Provide the [X, Y] coordinate of the cell's center where the given text is located.  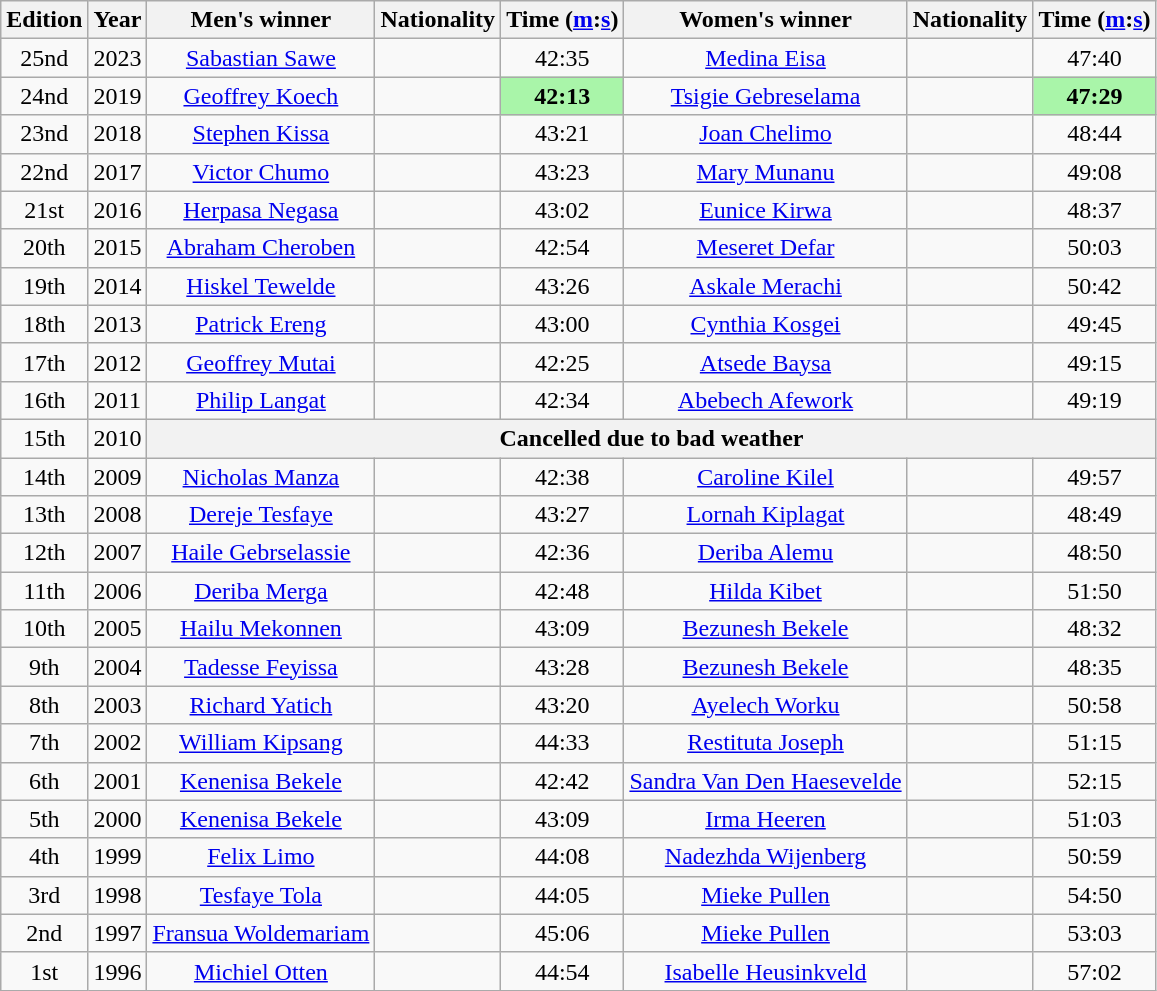
Meseret Defar [766, 248]
21st [44, 210]
Medina Eisa [766, 58]
42:38 [562, 477]
Nicholas Manza [261, 477]
50:59 [1094, 857]
Herpasa Negasa [261, 210]
Irma Heeren [766, 819]
7th [44, 743]
17th [44, 362]
Michiel Otten [261, 971]
2009 [118, 477]
Richard Yatich [261, 705]
Men's winner [261, 20]
50:03 [1094, 248]
1999 [118, 857]
43:27 [562, 515]
Eunice Kirwa [766, 210]
49:45 [1094, 324]
44:05 [562, 895]
12th [44, 553]
Geoffrey Koech [261, 96]
57:02 [1094, 971]
6th [44, 781]
14th [44, 477]
2004 [118, 667]
48:35 [1094, 667]
1998 [118, 895]
50:58 [1094, 705]
42:25 [562, 362]
51:03 [1094, 819]
Isabelle Heusinkveld [766, 971]
43:23 [562, 172]
25nd [44, 58]
Sabastian Sawe [261, 58]
49:57 [1094, 477]
48:32 [1094, 629]
Hilda Kibet [766, 591]
Hiskel Tewelde [261, 286]
Dereje Tesfaye [261, 515]
52:15 [1094, 781]
1997 [118, 933]
43:21 [562, 134]
2007 [118, 553]
18th [44, 324]
49:19 [1094, 400]
43:28 [562, 667]
2nd [44, 933]
Philip Langat [261, 400]
2010 [118, 438]
42:13 [562, 96]
1996 [118, 971]
48:37 [1094, 210]
Deriba Alemu [766, 553]
2023 [118, 58]
48:49 [1094, 515]
Tesfaye Tola [261, 895]
Atsede Baysa [766, 362]
2015 [118, 248]
16th [44, 400]
44:33 [562, 743]
2014 [118, 286]
49:15 [1094, 362]
Cancelled due to bad weather [652, 438]
2017 [118, 172]
23nd [44, 134]
Deriba Merga [261, 591]
Nadezhda Wijenberg [766, 857]
45:06 [562, 933]
Victor Chumo [261, 172]
54:50 [1094, 895]
Year [118, 20]
42:42 [562, 781]
Geoffrey Mutai [261, 362]
2002 [118, 743]
44:08 [562, 857]
Haile Gebrselassie [261, 553]
43:00 [562, 324]
4th [44, 857]
2016 [118, 210]
Patrick Ereng [261, 324]
47:40 [1094, 58]
2000 [118, 819]
2003 [118, 705]
2018 [118, 134]
2012 [118, 362]
3rd [44, 895]
43:20 [562, 705]
Ayelech Worku [766, 705]
9th [44, 667]
2005 [118, 629]
Stephen Kissa [261, 134]
Tadesse Feyissa [261, 667]
Tsigie Gebreselama [766, 96]
19th [44, 286]
50:42 [1094, 286]
2013 [118, 324]
10th [44, 629]
William Kipsang [261, 743]
1st [44, 971]
43:26 [562, 286]
Caroline Kilel [766, 477]
42:36 [562, 553]
Askale Merachi [766, 286]
2001 [118, 781]
15th [44, 438]
49:08 [1094, 172]
Women's winner [766, 20]
24nd [44, 96]
48:44 [1094, 134]
11th [44, 591]
2006 [118, 591]
5th [44, 819]
42:34 [562, 400]
Cynthia Kosgei [766, 324]
Abebech Afework [766, 400]
2019 [118, 96]
Fransua Woldemariam [261, 933]
8th [44, 705]
47:29 [1094, 96]
Abraham Cheroben [261, 248]
51:15 [1094, 743]
53:03 [1094, 933]
44:54 [562, 971]
Felix Limo [261, 857]
42:35 [562, 58]
Hailu Mekonnen [261, 629]
43:02 [562, 210]
42:54 [562, 248]
Mary Munanu [766, 172]
Lornah Kiplagat [766, 515]
2011 [118, 400]
51:50 [1094, 591]
Sandra Van Den Haesevelde [766, 781]
20th [44, 248]
Joan Chelimo [766, 134]
22nd [44, 172]
2008 [118, 515]
Restituta Joseph [766, 743]
13th [44, 515]
48:50 [1094, 553]
Edition [44, 20]
42:48 [562, 591]
